Locate the cell with the specified text and output its [x, y] center coordinate. 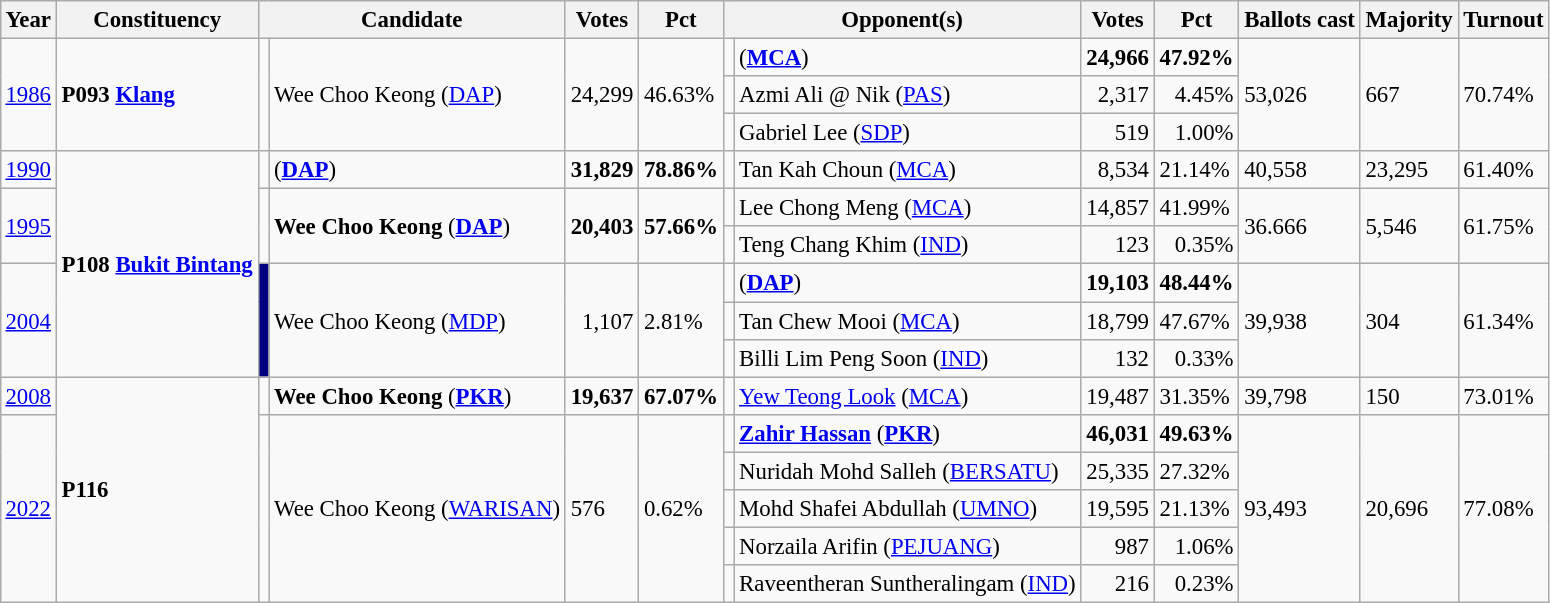
576 [602, 508]
5,546 [1409, 226]
19,487 [1118, 396]
0.23% [1196, 584]
39,938 [1300, 320]
Gabriel Lee (SDP) [908, 133]
2,317 [1118, 95]
39,798 [1300, 396]
Lee Chong Meng (MCA) [908, 208]
1.06% [1196, 546]
24,966 [1118, 57]
57.66% [682, 226]
47.92% [1196, 57]
Tan Kah Choun (MCA) [908, 170]
24,299 [602, 94]
77.08% [1504, 508]
48.44% [1196, 283]
19,595 [1118, 508]
667 [1409, 94]
1.00% [1196, 133]
Wee Choo Keong (MDP) [418, 320]
61.75% [1504, 226]
20,696 [1409, 508]
23,295 [1409, 170]
Constituency [157, 20]
93,493 [1300, 508]
Candidate [412, 20]
8,534 [1118, 170]
0.35% [1196, 245]
1,107 [602, 320]
Turnout [1504, 20]
61.34% [1504, 320]
P093 Klang [157, 94]
27.32% [1196, 471]
1990 [28, 170]
2004 [28, 320]
Billi Lim Peng Soon (IND) [908, 358]
21.14% [1196, 170]
46.63% [682, 94]
36.666 [1300, 226]
2022 [28, 508]
Norzaila Arifin (PEJUANG) [908, 546]
216 [1118, 584]
Azmi Ali @ Nik (PAS) [908, 95]
20,403 [602, 226]
Zahir Hassan (PKR) [908, 433]
Ballots cast [1300, 20]
Opponent(s) [902, 20]
31,829 [602, 170]
40,558 [1300, 170]
1995 [28, 226]
P116 [157, 490]
53,026 [1300, 94]
Tan Chew Mooi (MCA) [908, 321]
0.62% [682, 508]
Raveentheran Suntheralingam (IND) [908, 584]
14,857 [1118, 208]
P108 Bukit Bintang [157, 264]
132 [1118, 358]
49.63% [1196, 433]
Year [28, 20]
21.13% [1196, 508]
47.67% [1196, 321]
Majority [1409, 20]
61.40% [1504, 170]
0.33% [1196, 358]
78.86% [682, 170]
987 [1118, 546]
304 [1409, 320]
519 [1118, 133]
25,335 [1118, 471]
(MCA) [908, 57]
Teng Chang Khim (IND) [908, 245]
67.07% [682, 396]
2008 [28, 396]
73.01% [1504, 396]
150 [1409, 396]
41.99% [1196, 208]
Yew Teong Look (MCA) [908, 396]
19,637 [602, 396]
18,799 [1118, 321]
19,103 [1118, 283]
Wee Choo Keong (WARISAN) [418, 508]
1986 [28, 94]
46,031 [1118, 433]
2.81% [682, 320]
Wee Choo Keong (PKR) [418, 396]
123 [1118, 245]
Nuridah Mohd Salleh (BERSATU) [908, 471]
Mohd Shafei Abdullah (UMNO) [908, 508]
31.35% [1196, 396]
70.74% [1504, 94]
4.45% [1196, 95]
